Find where the given text appears and provide that cell's center as [x, y] coordinate. 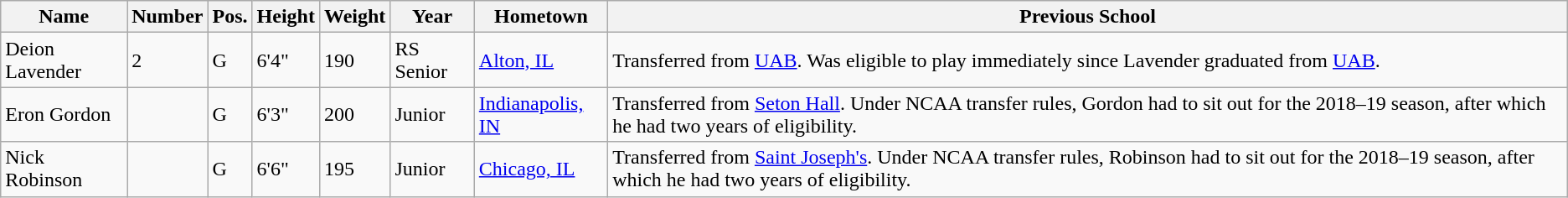
Weight [354, 17]
Year [432, 17]
200 [354, 114]
6'4" [286, 60]
Number [168, 17]
Alton, IL [541, 60]
Pos. [230, 17]
Previous School [1088, 17]
Indianapolis, IN [541, 114]
Chicago, IL [541, 169]
Transferred from UAB. Was eligible to play immediately since Lavender graduated from UAB. [1088, 60]
190 [354, 60]
Name [64, 17]
6'6" [286, 169]
RS Senior [432, 60]
6'3" [286, 114]
Deion Lavender [64, 60]
Eron Gordon [64, 114]
Nick Robinson [64, 169]
2 [168, 60]
195 [354, 169]
Transferred from Seton Hall. Under NCAA transfer rules, Gordon had to sit out for the 2018–19 season, after which he had two years of eligibility. [1088, 114]
Height [286, 17]
Hometown [541, 17]
